Output the [x, y] coordinate of the center of the cell containing the given text.  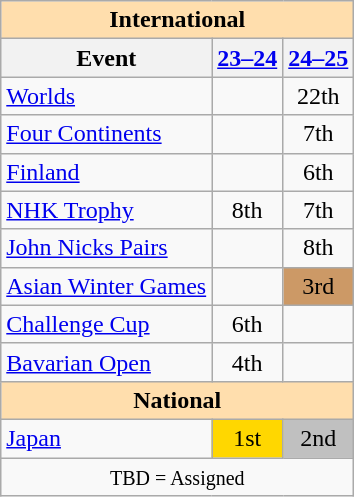
1st [248, 438]
John Nicks Pairs [106, 248]
2nd [318, 438]
Worlds [106, 96]
International [178, 20]
Event [106, 58]
3rd [318, 286]
Japan [106, 438]
TBD = Assigned [178, 477]
Finland [106, 172]
National [178, 400]
NHK Trophy [106, 210]
24–25 [318, 58]
Challenge Cup [106, 324]
4th [248, 362]
Bavarian Open [106, 362]
22th [318, 96]
Four Continents [106, 134]
Asian Winter Games [106, 286]
23–24 [248, 58]
